Return the (X, Y) coordinate for the center point of the cell that contains the specified text.  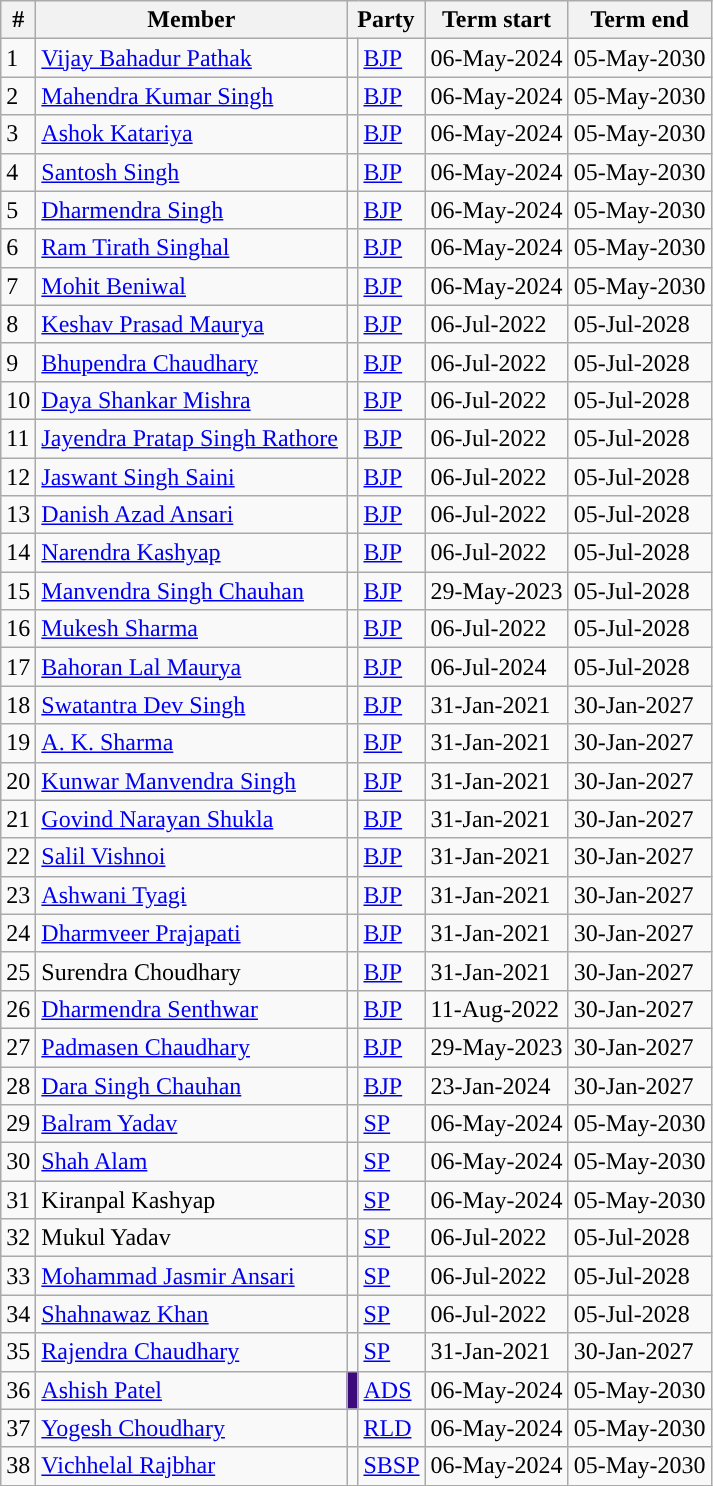
Salil Vishnoi (192, 857)
6 (18, 248)
9 (18, 362)
Keshav Prasad Maurya (192, 324)
10 (18, 400)
20 (18, 781)
SBSP (392, 1466)
31 (18, 1200)
Danish Azad Ansari (192, 515)
Dharmendra Senthwar (192, 1009)
RLD (392, 1428)
Jayendra Pratap Singh Rathore (192, 438)
4 (18, 172)
14 (18, 553)
35 (18, 1352)
21 (18, 819)
34 (18, 1314)
Dharmendra Singh (192, 210)
Kunwar Manvendra Singh (192, 781)
A. K. Sharma (192, 743)
23 (18, 895)
06-Jul-2024 (496, 667)
Ashwani Tyagi (192, 895)
Shahnawaz Khan (192, 1314)
26 (18, 1009)
36 (18, 1390)
38 (18, 1466)
Swatantra Dev Singh (192, 705)
Padmasen Chaudhary (192, 1047)
Balram Yadav (192, 1124)
Kiranpal Kashyap (192, 1200)
Manvendra Singh Chauhan (192, 591)
23-Jan-2024 (496, 1085)
8 (18, 324)
37 (18, 1428)
Daya Shankar Mishra (192, 400)
Ashok Katariya (192, 134)
25 (18, 971)
11 (18, 438)
18 (18, 705)
Mukesh Sharma (192, 629)
30 (18, 1162)
Rajendra Chaudhary (192, 1352)
2 (18, 96)
Mohit Beniwal (192, 286)
7 (18, 286)
27 (18, 1047)
ADS (392, 1390)
Vijay Bahadur Pathak (192, 58)
19 (18, 743)
Surendra Choudhary (192, 971)
15 (18, 591)
Mukul Yadav (192, 1238)
1 (18, 58)
Yogesh Choudhary (192, 1428)
Vichhelal Rajbhar (192, 1466)
3 (18, 134)
Mohammad Jasmir Ansari (192, 1276)
Bhupendra Chaudhary (192, 362)
17 (18, 667)
Mahendra Kumar Singh (192, 96)
Term start (496, 20)
16 (18, 629)
5 (18, 210)
22 (18, 857)
29 (18, 1124)
Santosh Singh (192, 172)
Govind Narayan Shukla (192, 819)
32 (18, 1238)
Dharmveer Prajapati (192, 933)
24 (18, 933)
Dara Singh Chauhan (192, 1085)
11-Aug-2022 (496, 1009)
# (18, 20)
Jaswant Singh Saini (192, 477)
13 (18, 515)
Term end (640, 20)
28 (18, 1085)
Narendra Kashyap (192, 553)
Member (192, 20)
Ashish Patel (192, 1390)
Bahoran Lal Maurya (192, 667)
Party (386, 20)
33 (18, 1276)
12 (18, 477)
Shah Alam (192, 1162)
Ram Tirath Singhal (192, 248)
